Determine the (x, y) coordinate at the center of the cell enclosing the given text.  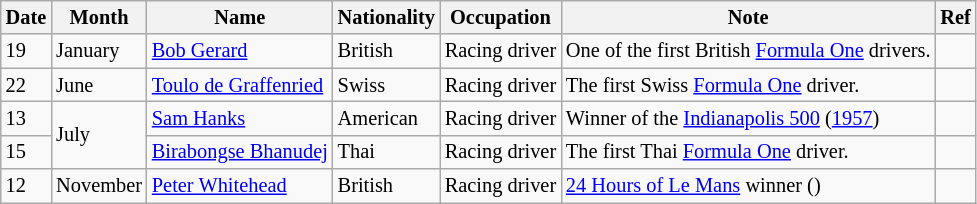
Note (748, 17)
13 (26, 118)
One of the first British Formula One drivers. (748, 51)
12 (26, 186)
Bob Gerard (240, 51)
15 (26, 152)
22 (26, 85)
Toulo de Graffenried (240, 85)
American (386, 118)
Thai (386, 152)
The first Swiss Formula One driver. (748, 85)
Month (99, 17)
Nationality (386, 17)
November (99, 186)
January (99, 51)
Ref (955, 17)
Occupation (500, 17)
Winner of the Indianapolis 500 (1957) (748, 118)
19 (26, 51)
Date (26, 17)
Sam Hanks (240, 118)
24 Hours of Le Mans winner () (748, 186)
Swiss (386, 85)
June (99, 85)
The first Thai Formula One driver. (748, 152)
Peter Whitehead (240, 186)
July (99, 134)
Birabongse Bhanudej (240, 152)
Name (240, 17)
